Return the (X, Y) coordinate for the center point of the cell that contains the specified text.  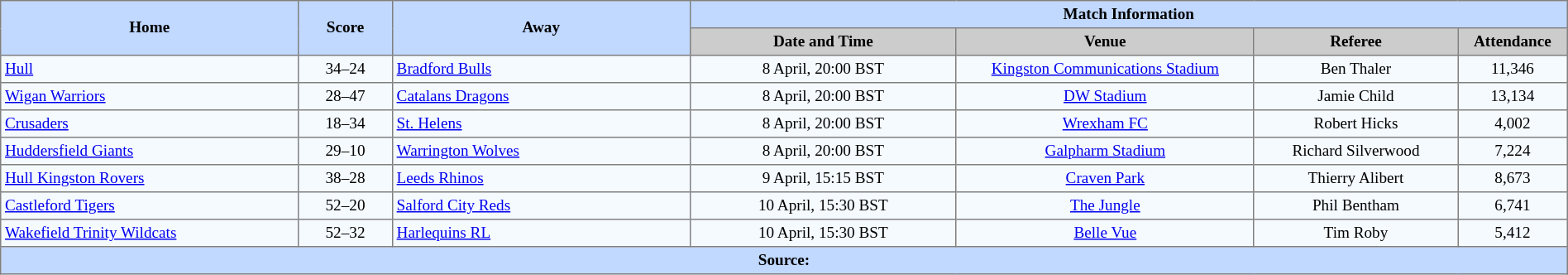
Warrington Wolves (541, 151)
52–20 (346, 205)
Venue (1105, 41)
52–32 (346, 234)
Kingston Communications Stadium (1105, 70)
Harlequins RL (541, 234)
5,412 (1513, 234)
Phil Bentham (1355, 205)
Score (346, 28)
Source: (784, 260)
Huddersfield Giants (150, 151)
4,002 (1513, 124)
6,741 (1513, 205)
Catalans Dragons (541, 96)
Crusaders (150, 124)
Wigan Warriors (150, 96)
28–47 (346, 96)
Tim Roby (1355, 234)
Away (541, 28)
Home (150, 28)
18–34 (346, 124)
29–10 (346, 151)
Ben Thaler (1355, 70)
Thierry Alibert (1355, 179)
DW Stadium (1105, 96)
Referee (1355, 41)
8,673 (1513, 179)
St. Helens (541, 124)
38–28 (346, 179)
Salford City Reds (541, 205)
34–24 (346, 70)
Leeds Rhinos (541, 179)
The Jungle (1105, 205)
13,134 (1513, 96)
Galpharm Stadium (1105, 151)
Hull Kingston Rovers (150, 179)
Belle Vue (1105, 234)
Jamie Child (1355, 96)
11,346 (1513, 70)
Robert Hicks (1355, 124)
7,224 (1513, 151)
Hull (150, 70)
Richard Silverwood (1355, 151)
Date and Time (823, 41)
Castleford Tigers (150, 205)
Attendance (1513, 41)
Bradford Bulls (541, 70)
Wakefield Trinity Wildcats (150, 234)
Match Information (1128, 15)
9 April, 15:15 BST (823, 179)
Wrexham FC (1105, 124)
Craven Park (1105, 179)
